Return [X, Y] of the center of cell containing provided text 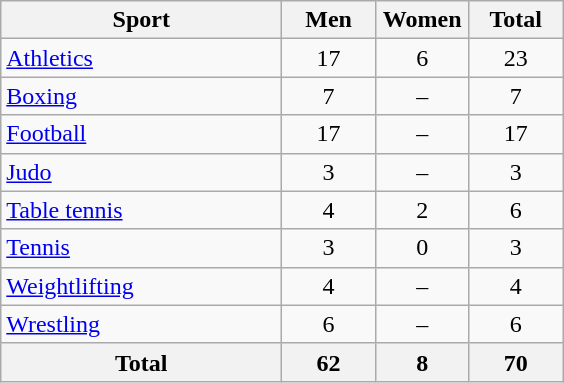
Table tennis [142, 210]
Women [422, 20]
62 [329, 362]
Men [329, 20]
2 [422, 210]
Football [142, 134]
Tennis [142, 248]
Weightlifting [142, 286]
0 [422, 248]
Judo [142, 172]
23 [516, 58]
Sport [142, 20]
8 [422, 362]
Athletics [142, 58]
70 [516, 362]
Wrestling [142, 324]
Boxing [142, 96]
